Determine the (X, Y) coordinate at the center of the cell enclosing the given text.  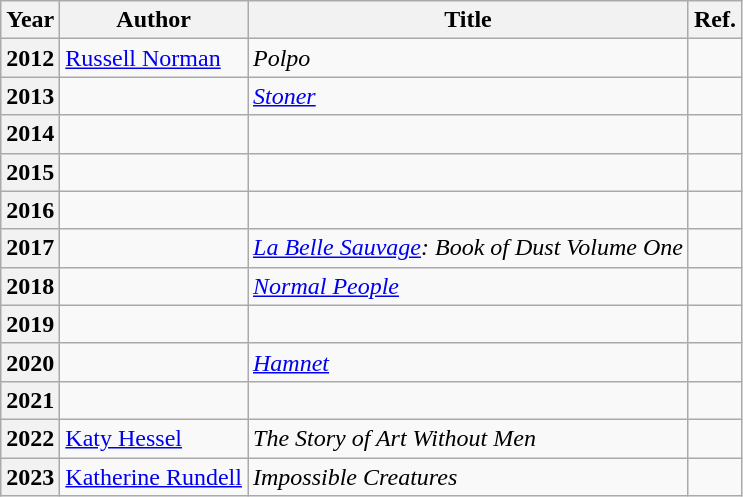
La Belle Sauvage: Book of Dust Volume One (468, 248)
Katy Hessel (154, 438)
2013 (30, 96)
Ref. (714, 20)
Author (154, 20)
2023 (30, 477)
Hamnet (468, 362)
2017 (30, 248)
Polpo (468, 58)
2014 (30, 134)
The Story of Art Without Men (468, 438)
Impossible Creatures (468, 477)
Russell Norman (154, 58)
Katherine Rundell (154, 477)
Normal People (468, 286)
2018 (30, 286)
2022 (30, 438)
2020 (30, 362)
2015 (30, 172)
Stoner (468, 96)
2021 (30, 400)
Year (30, 20)
Title (468, 20)
2016 (30, 210)
2012 (30, 58)
2019 (30, 324)
